Output the [X, Y] coordinate of the center of the cell containing the given text.  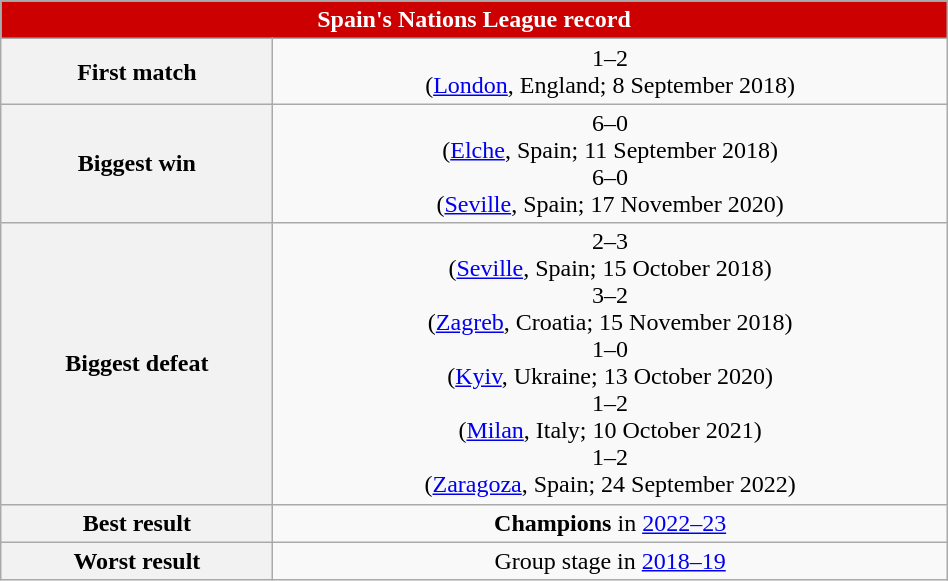
Spain's Nations League record [474, 20]
Champions in 2022–23 [610, 523]
6–0 (Elche, Spain; 11 September 2018) 6–0 (Seville, Spain; 17 November 2020) [610, 164]
Biggest defeat [137, 364]
1–2 (London, England; 8 September 2018) [610, 72]
First match [137, 72]
Worst result [137, 561]
Biggest win [137, 164]
Best result [137, 523]
Group stage in 2018–19 [610, 561]
